Determine the [x, y] coordinate at the center of the cell enclosing the given text.  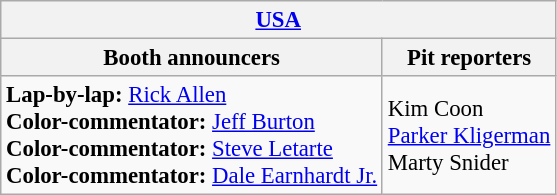
Booth announcers [192, 58]
Lap-by-lap: Rick AllenColor-commentator: Jeff BurtonColor-commentator: Steve LetarteColor-commentator: Dale Earnhardt Jr. [192, 136]
Kim CoonParker KligermanMarty Snider [468, 136]
Pit reporters [468, 58]
USA [278, 20]
